Locate the cell with the specified text and output its (x, y) center coordinate. 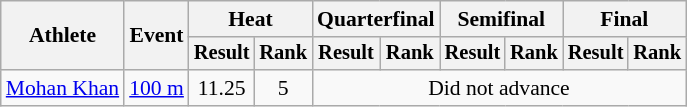
Athlete (62, 36)
Quarterfinal (376, 19)
11.25 (222, 88)
Heat (250, 19)
Final (624, 19)
Semifinal (502, 19)
Event (156, 36)
100 m (156, 88)
Did not advance (499, 88)
Mohan Khan (62, 88)
5 (283, 88)
